For the text-containing cell, return its midpoint in [X, Y] coordinate format. 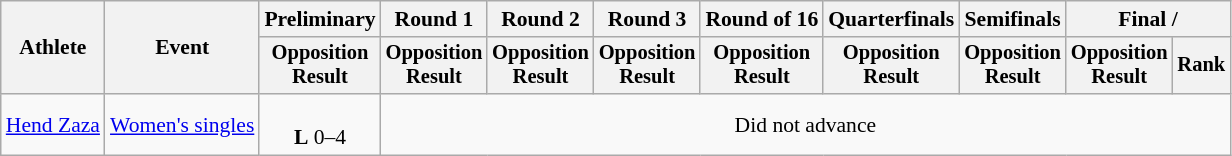
Round 3 [648, 19]
Did not advance [806, 124]
Round of 16 [762, 19]
Final / [1148, 19]
L 0–4 [320, 124]
Women's singles [182, 124]
Preliminary [320, 19]
Round 1 [434, 19]
Event [182, 48]
Quarterfinals [891, 19]
Athlete [53, 48]
Hend Zaza [53, 124]
Round 2 [540, 19]
Rank [1201, 66]
Semifinals [1012, 19]
